Extract the [x, y] coordinate from the center of the cell holding the provided text.  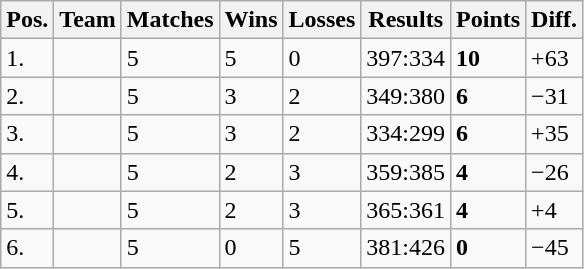
+63 [554, 58]
Losses [322, 20]
4. [28, 172]
Pos. [28, 20]
349:380 [406, 96]
334:299 [406, 134]
5. [28, 210]
Diff. [554, 20]
−31 [554, 96]
10 [488, 58]
Matches [170, 20]
Wins [251, 20]
Team [88, 20]
−45 [554, 248]
Results [406, 20]
397:334 [406, 58]
359:385 [406, 172]
381:426 [406, 248]
1. [28, 58]
6. [28, 248]
+35 [554, 134]
+4 [554, 210]
2. [28, 96]
Points [488, 20]
3. [28, 134]
−26 [554, 172]
365:361 [406, 210]
